Extract the [X, Y] coordinate from the center of the cell holding the provided text.  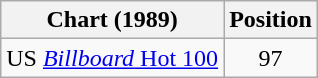
Position [271, 20]
US Billboard Hot 100 [112, 58]
Chart (1989) [112, 20]
97 [271, 58]
